Locate the cell with the specified text and output its (x, y) center coordinate. 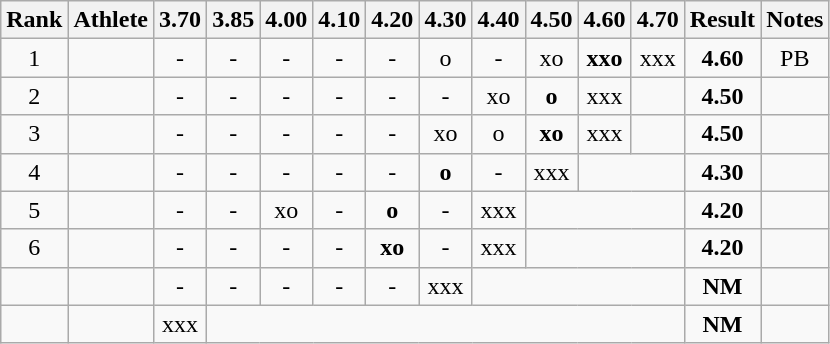
1 (34, 58)
4.40 (498, 20)
PB (795, 58)
6 (34, 248)
3.70 (180, 20)
Result (722, 20)
2 (34, 96)
Rank (34, 20)
4.70 (658, 20)
3 (34, 134)
4.10 (340, 20)
4 (34, 172)
4.00 (286, 20)
3.85 (234, 20)
5 (34, 210)
Athlete (111, 20)
xxo (604, 58)
Notes (795, 20)
